Determine the (x, y) coordinate at the center of the cell enclosing the given text.  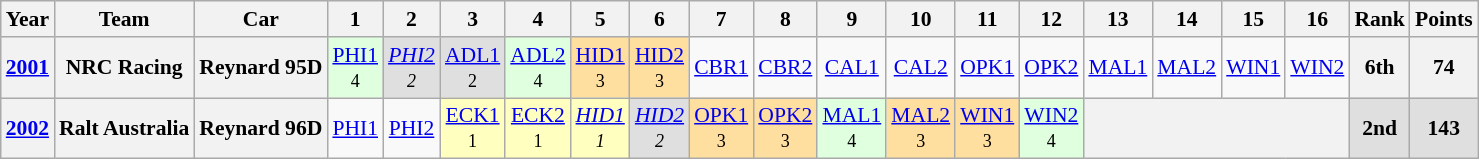
MAL23 (920, 128)
WIN1 (1253, 68)
WIN2 (1317, 68)
143 (1444, 128)
HID11 (600, 128)
11 (987, 19)
Reynard 96D (260, 128)
OPK13 (721, 128)
ADL24 (538, 68)
Team (124, 19)
Points (1444, 19)
HID23 (660, 68)
PHI14 (355, 68)
2001 (28, 68)
CBR2 (785, 68)
Car (260, 19)
PHI2 (412, 128)
2002 (28, 128)
WIN24 (1051, 128)
ECK11 (472, 128)
CAL2 (920, 68)
2nd (1380, 128)
14 (1186, 19)
16 (1317, 19)
13 (1118, 19)
10 (920, 19)
Reynard 95D (260, 68)
OPK2 (1051, 68)
3 (472, 19)
MAL2 (1186, 68)
4 (538, 19)
MAL1 (1118, 68)
PHI1 (355, 128)
Year (28, 19)
12 (1051, 19)
PHI22 (412, 68)
CBR1 (721, 68)
5 (600, 19)
1 (355, 19)
CAL1 (852, 68)
7 (721, 19)
Ralt Australia (124, 128)
NRC Racing (124, 68)
OPK23 (785, 128)
Rank (1380, 19)
MAL14 (852, 128)
8 (785, 19)
ECK21 (538, 128)
HID13 (600, 68)
2 (412, 19)
WIN13 (987, 128)
9 (852, 19)
6 (660, 19)
ADL12 (472, 68)
6th (1380, 68)
15 (1253, 19)
74 (1444, 68)
OPK1 (987, 68)
HID22 (660, 128)
